Return the [X, Y] coordinate for the center point of the cell that contains the specified text.  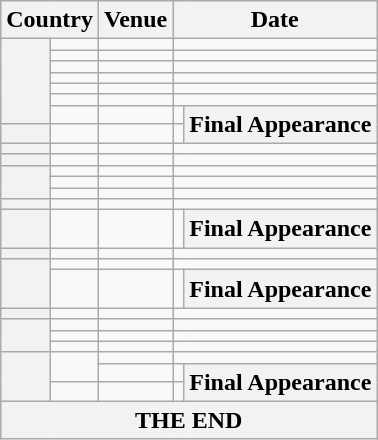
Country [50, 20]
Date [275, 20]
Venue [135, 20]
THE END [189, 420]
